Detect which cell encompasses the target text, then output its (x, y) center coordinate. 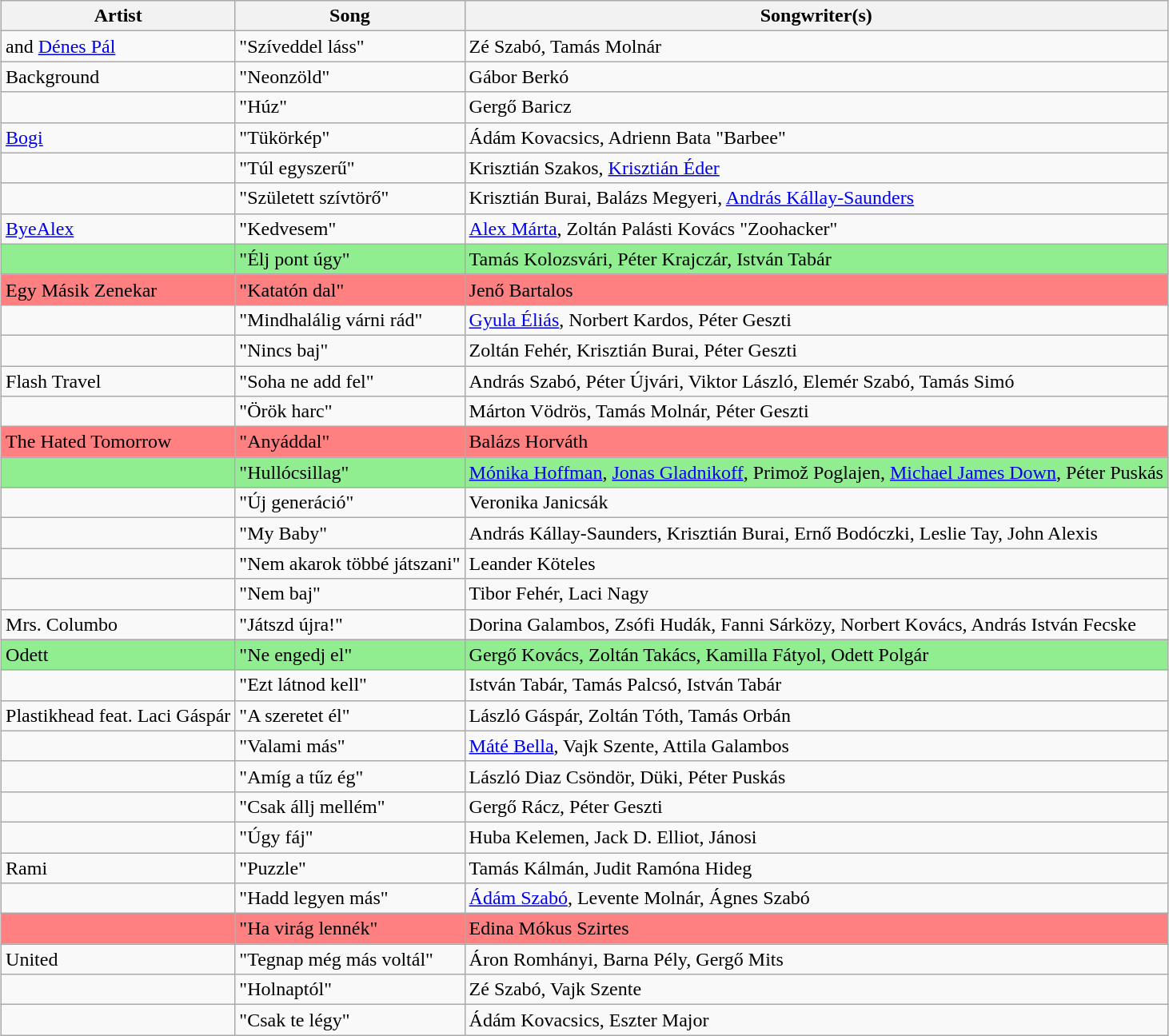
László Diaz Csöndör, Düki, Péter Puskás (816, 776)
"Neonzöld" (350, 77)
"Holnaptól" (350, 990)
Song (350, 16)
"Valami más" (350, 746)
Áron Romhányi, Barna Pély, Gergő Mits (816, 959)
Odett (118, 655)
"Új generáció" (350, 503)
Gergő Kovács, Zoltán Takács, Kamilla Fátyol, Odett Polgár (816, 655)
Ádám Kovacsics, Adrienn Bata "Barbee" (816, 137)
"Élj pont úgy" (350, 259)
"Örök harc" (350, 412)
Krisztián Szakos, Krisztián Éder (816, 168)
András Szabó, Péter Újvári, Viktor László, Elemér Szabó, Tamás Simó (816, 381)
Gyula Éliás, Norbert Kardos, Péter Geszti (816, 320)
"Játszd újra!" (350, 624)
"Puzzle" (350, 867)
"Soha ne add fel" (350, 381)
"Ezt látnod kell" (350, 685)
"Húz" (350, 107)
Edina Mókus Szirtes (816, 929)
Leander Köteles (816, 564)
United (118, 959)
"Ne engedj el" (350, 655)
László Gáspár, Zoltán Tóth, Tamás Orbán (816, 715)
Zé Szabó, Tamás Molnár (816, 46)
András Kállay-Saunders, Krisztián Burai, Ernő Bodóczki, Leslie Tay, John Alexis (816, 533)
"Tegnap még más voltál" (350, 959)
"Hadd legyen más" (350, 899)
Gergő Rácz, Péter Geszti (816, 807)
"Túl egyszerű" (350, 168)
Máté Bella, Vajk Szente, Attila Galambos (816, 746)
Background (118, 77)
Márton Vödrös, Tamás Molnár, Péter Geszti (816, 412)
Tamás Kolozsvári, Péter Krajczár, István Tabár (816, 259)
Dorina Galambos, Zsófi Hudák, Fanni Sárközy, Norbert Kovács, András István Fecske (816, 624)
"Nincs baj" (350, 350)
Alex Márta, Zoltán Palásti Kovács "Zoohacker" (816, 229)
Veronika Janicsák (816, 503)
"Mindhalálig várni rád" (350, 320)
"Csak te légy" (350, 1020)
Gergő Baricz (816, 107)
Balázs Horváth (816, 442)
"Nem baj" (350, 594)
Mrs. Columbo (118, 624)
Mónika Hoffman, Jonas Gladnikoff, Primož Poglajen, Michael James Down, Péter Puskás (816, 472)
The Hated Tomorrow (118, 442)
István Tabár, Tamás Palcsó, István Tabár (816, 685)
"Tükörkép" (350, 137)
"Anyáddal" (350, 442)
Flash Travel (118, 381)
"Amíg a tűz ég" (350, 776)
Zé Szabó, Vajk Szente (816, 990)
Rami (118, 867)
Plastikhead feat. Laci Gáspár (118, 715)
"Csak állj mellém" (350, 807)
"My Baby" (350, 533)
"Ha virág lennék" (350, 929)
Songwriter(s) (816, 16)
Artist (118, 16)
Gábor Berkó (816, 77)
Tibor Fehér, Laci Nagy (816, 594)
"Hullócsillag" (350, 472)
Jenő Bartalos (816, 289)
Krisztián Burai, Balázs Megyeri, András Kállay-Saunders (816, 198)
Zoltán Fehér, Krisztián Burai, Péter Geszti (816, 350)
and Dénes Pál (118, 46)
"A szeretet él" (350, 715)
"Katatón dal" (350, 289)
Ádám Kovacsics, Eszter Major (816, 1020)
Egy Másik Zenekar (118, 289)
"Szíveddel láss" (350, 46)
Tamás Kálmán, Judit Ramóna Hideg (816, 867)
"Nem akarok többé játszani" (350, 564)
"Született szívtörő" (350, 198)
Ádám Szabó, Levente Molnár, Ágnes Szabó (816, 899)
ByeAlex (118, 229)
Bogi (118, 137)
"Kedvesem" (350, 229)
"Úgy fáj" (350, 837)
Huba Kelemen, Jack D. Elliot, Jánosi (816, 837)
